Capture the cell that displays the provided text and extract its [x, y] central coordinate. 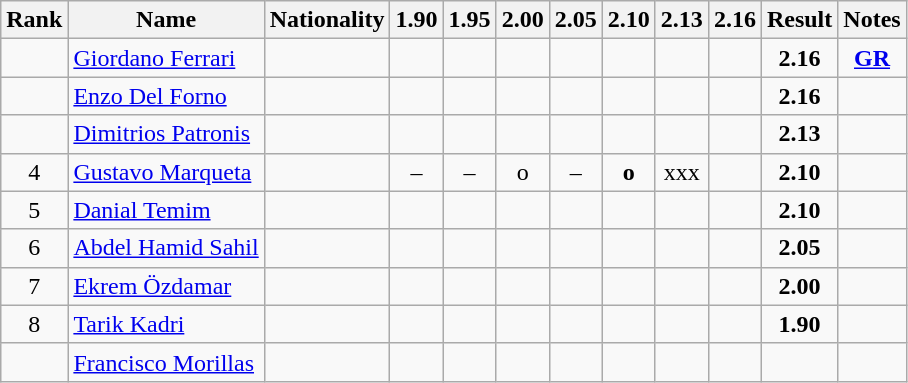
Enzo Del Forno [166, 96]
Gustavo Marqueta [166, 172]
GR [872, 58]
Tarik Kadri [166, 324]
Dimitrios Patronis [166, 134]
8 [34, 324]
Name [166, 20]
Giordano Ferrari [166, 58]
xxx [682, 172]
Notes [872, 20]
5 [34, 210]
Ekrem Özdamar [166, 286]
Rank [34, 20]
Result [799, 20]
Nationality [327, 20]
4 [34, 172]
6 [34, 248]
Francisco Morillas [166, 362]
7 [34, 286]
Danial Temim [166, 210]
1.95 [470, 20]
Abdel Hamid Sahil [166, 248]
